Provide the (x, y) coordinate of the cell's center where the given text is located.  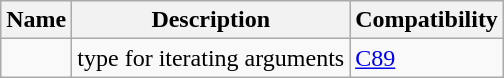
type for iterating arguments (211, 58)
Name (36, 20)
C89 (427, 58)
Compatibility (427, 20)
Description (211, 20)
